Output the [x, y] coordinate of the center of the cell containing the given text.  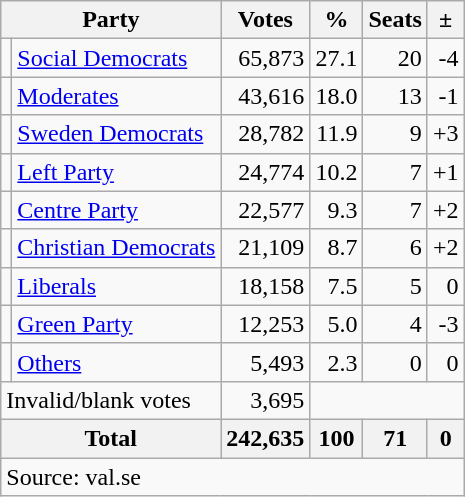
11.9 [336, 134]
Social Democrats [116, 58]
2.3 [336, 362]
6 [395, 248]
-4 [446, 58]
Invalid/blank votes [111, 400]
9.3 [336, 210]
28,782 [266, 134]
Source: val.se [232, 477]
% [336, 20]
71 [395, 438]
65,873 [266, 58]
+1 [446, 172]
Green Party [116, 324]
Sweden Democrats [116, 134]
5,493 [266, 362]
Left Party [116, 172]
13 [395, 96]
21,109 [266, 248]
5.0 [336, 324]
43,616 [266, 96]
Party [111, 20]
24,774 [266, 172]
3,695 [266, 400]
18,158 [266, 286]
Others [116, 362]
Christian Democrats [116, 248]
18.0 [336, 96]
Seats [395, 20]
5 [395, 286]
-3 [446, 324]
Liberals [116, 286]
7.5 [336, 286]
12,253 [266, 324]
4 [395, 324]
Votes [266, 20]
27.1 [336, 58]
± [446, 20]
20 [395, 58]
Total [111, 438]
+3 [446, 134]
8.7 [336, 248]
22,577 [266, 210]
-1 [446, 96]
242,635 [266, 438]
Centre Party [116, 210]
100 [336, 438]
Moderates [116, 96]
10.2 [336, 172]
9 [395, 134]
